Determine the (x, y) coordinate at the center of the cell enclosing the given text.  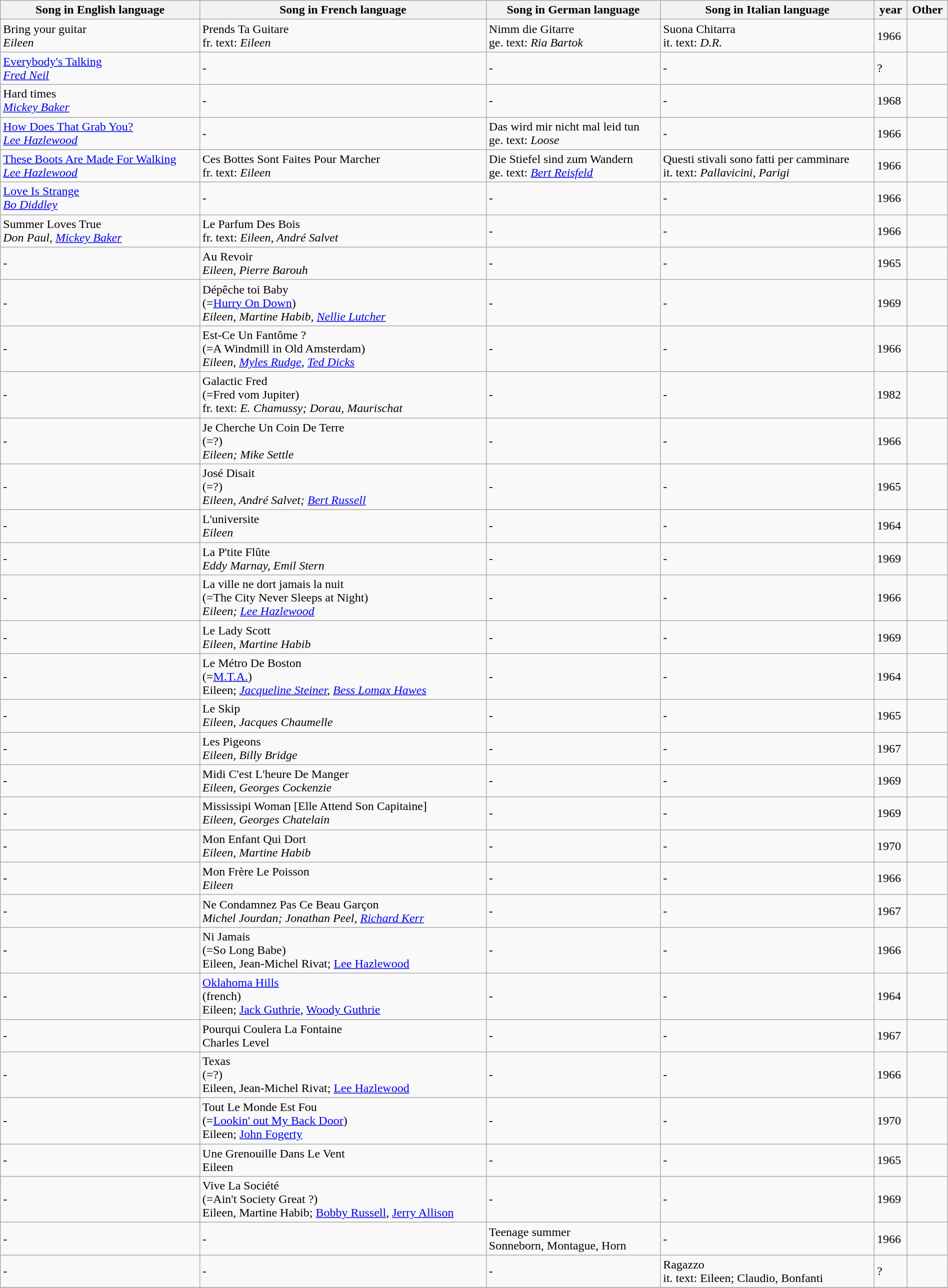
Au RevoirEileen, Pierre Barouh (343, 263)
Song in German language (573, 10)
Mon Frère Le PoissonEileen (343, 878)
José Disait(=?)Eileen, André Salvet; Bert Russell (343, 487)
Dépêche toi Baby(=Hurry On Down) Eileen, Martine Habib, Nellie Lutcher (343, 302)
Le SkipEileen, Jacques Chaumelle (343, 716)
L'universite Eileen (343, 526)
Prends Ta Guitare fr. text: Eileen (343, 36)
Nimm die Gitarre ge. text: Ria Bartok (573, 36)
Le Parfum Des Boisfr. text: Eileen, André Salvet (343, 231)
Suona Chitarra it. text: D.R. (767, 36)
Mississipi Woman [Elle Attend Son Capitaine]Eileen, Georges Chatelain (343, 813)
Les Pigeons Eileen, Billy Bridge (343, 748)
Summer Loves TrueDon Paul, Mickey Baker (100, 231)
1968 (891, 101)
La ville ne dort jamais la nuit(=The City Never Sleeps at Night)Eileen; Lee Hazlewood (343, 598)
Le Lady ScottEileen, Martine Habib (343, 637)
Texas(=?)Eileen, Jean-Michel Rivat; Lee Hazlewood (343, 1075)
Everybody's Talking Fred Neil (100, 68)
Pourqui Coulera La Fontaine Charles Level (343, 1035)
Galactic Fred(=Fred vom Jupiter)fr. text: E. Chamussy; Dorau, Maurischat (343, 394)
Je Cherche Un Coin De Terre(=?)Eileen; Mike Settle (343, 441)
Vive La Société (=Ain't Society Great ?)Eileen, Martine Habib; Bobby Russell, Jerry Allison (343, 1199)
Est-Ce Un Fantôme ?(=A Windmill in Old Amsterdam)Eileen, Myles Rudge, Ted Dicks (343, 348)
Song in French language (343, 10)
Ragazzoit. text: Eileen; Claudio, Bonfanti (767, 1271)
Song in English language (100, 10)
Une Grenouille Dans Le VentEileen (343, 1160)
Other (927, 10)
Song in Italian language (767, 10)
Bring your guitar Eileen (100, 36)
How Does That Grab You?Lee Hazlewood (100, 133)
1982 (891, 394)
Die Stiefel sind zum Wandernge. text: Bert Reisfeld (573, 166)
Das wird mir nicht mal leid tunge. text: Loose (573, 133)
Ces Bottes Sont Faites Pour Marcher fr. text: Eileen (343, 166)
Ni Jamais(=So Long Babe)Eileen, Jean-Michel Rivat; Lee Hazlewood (343, 950)
Midi C'est L'heure De MangerEileen, Georges Cockenzie (343, 781)
Ne Condamnez Pas Ce Beau Garçon Michel Jourdan; Jonathan Peel, Richard Kerr (343, 911)
La P'tite FlûteEddy Marnay, Emil Stern (343, 559)
Oklahoma Hills (french)Eileen; Jack Guthrie, Woody Guthrie (343, 996)
year (891, 10)
Love Is StrangeBo Diddley (100, 198)
Mon Enfant Qui Dort Eileen, Martine Habib (343, 846)
Tout Le Monde Est Fou(=Lookin' out My Back Door)Eileen; John Fogerty (343, 1121)
Questi stivali sono fatti per camminareit. text: Pallavicini, Parigi (767, 166)
These Boots Are Made For WalkingLee Hazlewood (100, 166)
Hard times Mickey Baker (100, 101)
Le Métro De Boston(=M.T.A.)Eileen; Jacqueline Steiner, Bess Lomax Hawes (343, 676)
Teenage summerSonneborn, Montague, Horn (573, 1239)
